Capture the cell that displays the provided text and extract its [x, y] central coordinate. 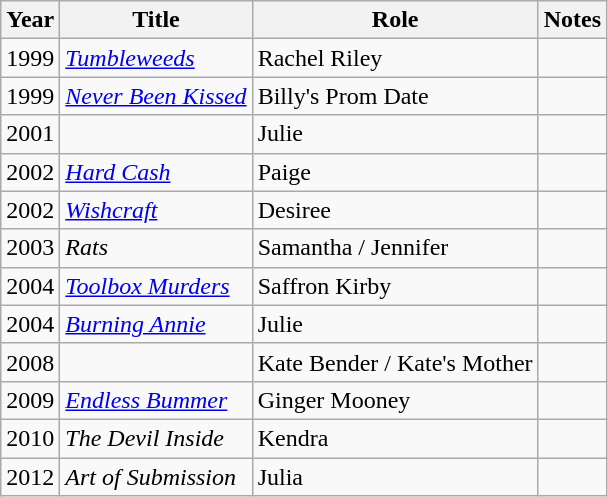
Title [156, 20]
Desiree [395, 210]
Paige [395, 172]
The Devil Inside [156, 438]
Year [30, 20]
Burning Annie [156, 324]
Julia [395, 477]
2010 [30, 438]
Notes [572, 20]
Wishcraft [156, 210]
Hard Cash [156, 172]
Toolbox Murders [156, 286]
Art of Submission [156, 477]
Kendra [395, 438]
Ginger Mooney [395, 400]
Samantha / Jennifer [395, 248]
Endless Bummer [156, 400]
2008 [30, 362]
2009 [30, 400]
Tumbleweeds [156, 58]
Billy's Prom Date [395, 96]
Never Been Kissed [156, 96]
2012 [30, 477]
2003 [30, 248]
Saffron Kirby [395, 286]
2001 [30, 134]
Rats [156, 248]
Kate Bender / Kate's Mother [395, 362]
Role [395, 20]
Rachel Riley [395, 58]
